Return the (x, y) coordinate for the center point of the cell that contains the specified text.  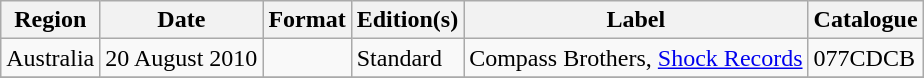
Australia (50, 58)
20 August 2010 (182, 58)
Catalogue (866, 20)
Compass Brothers, Shock Records (636, 58)
Standard (407, 58)
Label (636, 20)
Format (307, 20)
Edition(s) (407, 20)
Region (50, 20)
077CDCB (866, 58)
Date (182, 20)
